Return the (X, Y) coordinate for the center point of the cell that contains the specified text.  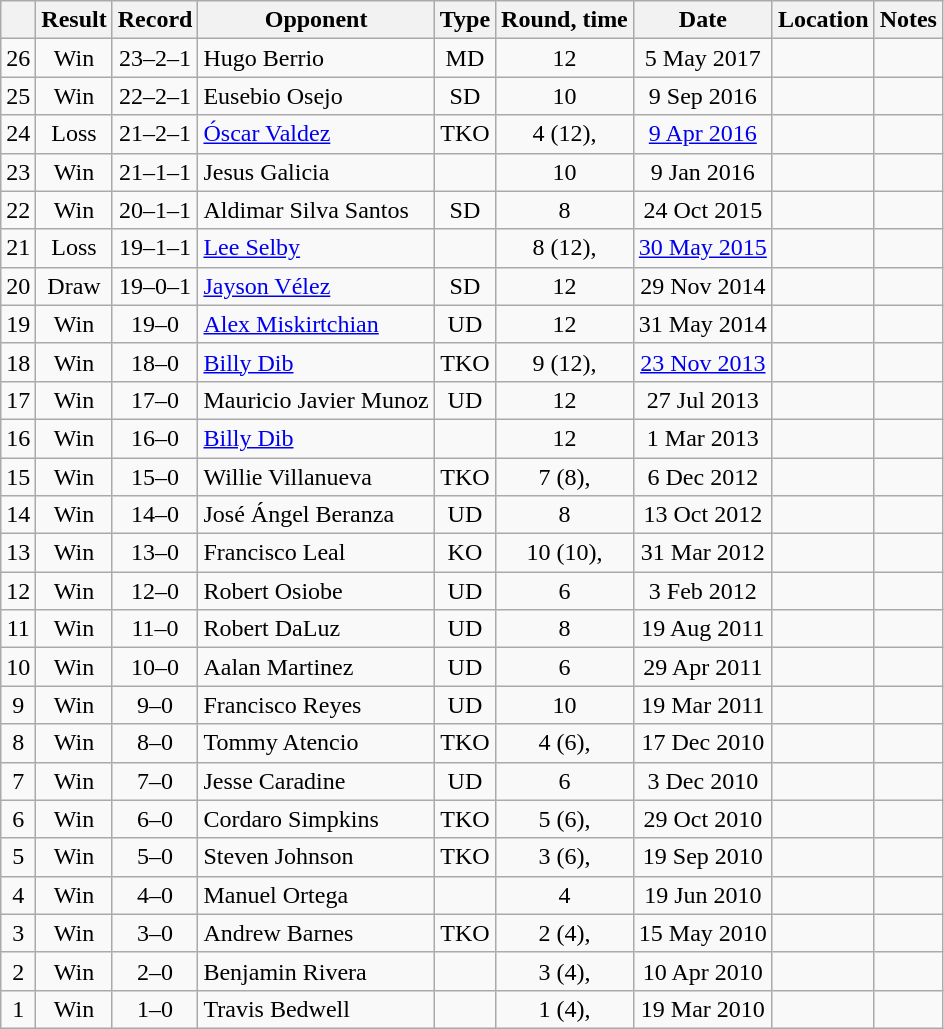
Hugo Berrio (316, 58)
1–0 (155, 1009)
Type (464, 20)
KO (464, 553)
Draw (74, 286)
2 (4), (565, 933)
19 Sep 2010 (702, 857)
24 (18, 134)
Travis Bedwell (316, 1009)
José Ángel Beranza (316, 515)
22–2–1 (155, 96)
25 (18, 96)
14 (18, 515)
Date (702, 20)
Alex Miskirtchian (316, 324)
9 Apr 2016 (702, 134)
23–2–1 (155, 58)
16–0 (155, 438)
23 (18, 172)
18 (18, 362)
8 (12), (565, 248)
21–2–1 (155, 134)
10–0 (155, 667)
3 Dec 2010 (702, 781)
Tommy Atencio (316, 743)
18–0 (155, 362)
16 (18, 438)
21–1–1 (155, 172)
9 (18, 705)
19 Jun 2010 (702, 895)
20 (18, 286)
19–1–1 (155, 248)
17 (18, 400)
19–0–1 (155, 286)
15 (18, 477)
5 May 2017 (702, 58)
1 (18, 1009)
4–0 (155, 895)
17–0 (155, 400)
Eusebio Osejo (316, 96)
15 May 2010 (702, 933)
9 (12), (565, 362)
7 (8), (565, 477)
Lee Selby (316, 248)
5–0 (155, 857)
Robert Osiobe (316, 591)
Location (823, 20)
1 Mar 2013 (702, 438)
20–1–1 (155, 210)
24 Oct 2015 (702, 210)
7 (18, 781)
Cordaro Simpkins (316, 819)
Opponent (316, 20)
Notes (908, 20)
30 May 2015 (702, 248)
Jesus Galicia (316, 172)
11–0 (155, 629)
9 Jan 2016 (702, 172)
29 Oct 2010 (702, 819)
10 Apr 2010 (702, 971)
Óscar Valdez (316, 134)
13 (18, 553)
31 Mar 2012 (702, 553)
Jayson Vélez (316, 286)
31 May 2014 (702, 324)
19 Mar 2011 (702, 705)
12–0 (155, 591)
MD (464, 58)
22 (18, 210)
5 (18, 857)
17 Dec 2010 (702, 743)
Aalan Martinez (316, 667)
2–0 (155, 971)
6 Dec 2012 (702, 477)
Francisco Leal (316, 553)
29 Apr 2011 (702, 667)
Steven Johnson (316, 857)
8–0 (155, 743)
19 (18, 324)
11 (18, 629)
3 Feb 2012 (702, 591)
15–0 (155, 477)
2 (18, 971)
19 Mar 2010 (702, 1009)
Mauricio Javier Munoz (316, 400)
1 (4), (565, 1009)
Record (155, 20)
7–0 (155, 781)
14–0 (155, 515)
Result (74, 20)
3–0 (155, 933)
29 Nov 2014 (702, 286)
3 (6), (565, 857)
4 (6), (565, 743)
6–0 (155, 819)
19 Aug 2011 (702, 629)
21 (18, 248)
Round, time (565, 20)
9 Sep 2016 (702, 96)
Aldimar Silva Santos (316, 210)
3 (18, 933)
27 Jul 2013 (702, 400)
23 Nov 2013 (702, 362)
Francisco Reyes (316, 705)
13–0 (155, 553)
Andrew Barnes (316, 933)
13 Oct 2012 (702, 515)
26 (18, 58)
Benjamin Rivera (316, 971)
9–0 (155, 705)
3 (4), (565, 971)
Robert DaLuz (316, 629)
Jesse Caradine (316, 781)
Willie Villanueva (316, 477)
Manuel Ortega (316, 895)
5 (6), (565, 819)
4 (12), (565, 134)
10 (10), (565, 553)
19–0 (155, 324)
